Locate the cell with the specified text and output its (X, Y) center coordinate. 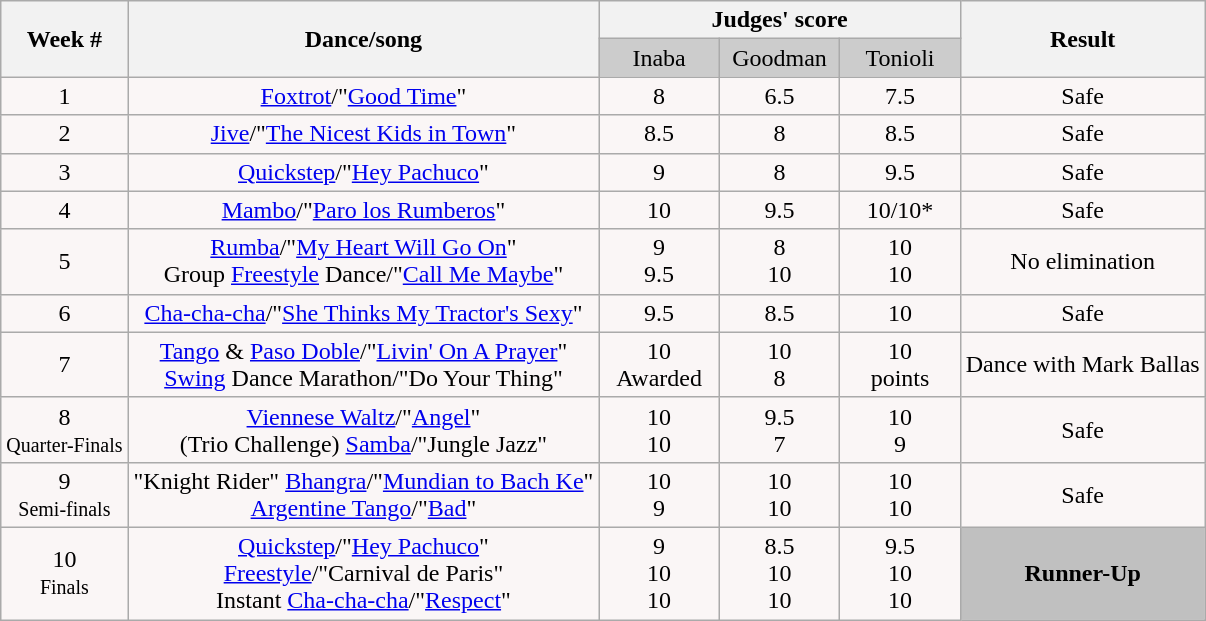
7 (64, 364)
Mambo/"Paro los Rumberos" (364, 210)
Judges' score (780, 20)
Rumba/"My Heart Will Go On"Group Freestyle Dance/"Call Me Maybe" (364, 262)
10/10* (900, 210)
"Knight Rider" Bhangra/"Mundian to Bach Ke"Argentine Tango/"Bad" (364, 494)
9Semi-finals (64, 494)
6.5 (779, 96)
Quickstep/"Hey Pachuco" (364, 172)
Cha-cha-cha/"She Thinks My Tractor's Sexy" (364, 313)
8Quarter-Finals (64, 430)
10Finals (64, 573)
7.5 (900, 96)
Dance with Mark Ballas (1082, 364)
Foxtrot/"Good Time" (364, 96)
9 (659, 172)
Runner-Up (1082, 573)
Week # (64, 39)
9.57 (779, 430)
No elimination (1082, 262)
1 (64, 96)
2 (64, 134)
Inaba (659, 58)
Quickstep/"Hey Pachuco"Freestyle/"Carnival de Paris"Instant Cha-cha-cha/"Respect" (364, 573)
Tonioli (900, 58)
9.51010 (900, 573)
10Awarded (659, 364)
10points (900, 364)
6 (64, 313)
Dance/song (364, 39)
Result (1082, 39)
4 (64, 210)
5 (64, 262)
810 (779, 262)
108 (779, 364)
Viennese Waltz/"Angel"(Trio Challenge) Samba/"Jungle Jazz" (364, 430)
Jive/"The Nicest Kids in Town" (364, 134)
8.51010 (779, 573)
Goodman (779, 58)
91010 (659, 573)
Tango & Paso Doble/"Livin' On A Prayer"Swing Dance Marathon/"Do Your Thing" (364, 364)
99.5 (659, 262)
3 (64, 172)
